Return [X, Y] of the center of cell containing provided text 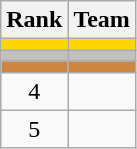
Rank [34, 20]
4 [34, 91]
5 [34, 129]
Team [102, 20]
